Scan for the cell matching the given text and deliver its (x, y) coordinate at center. 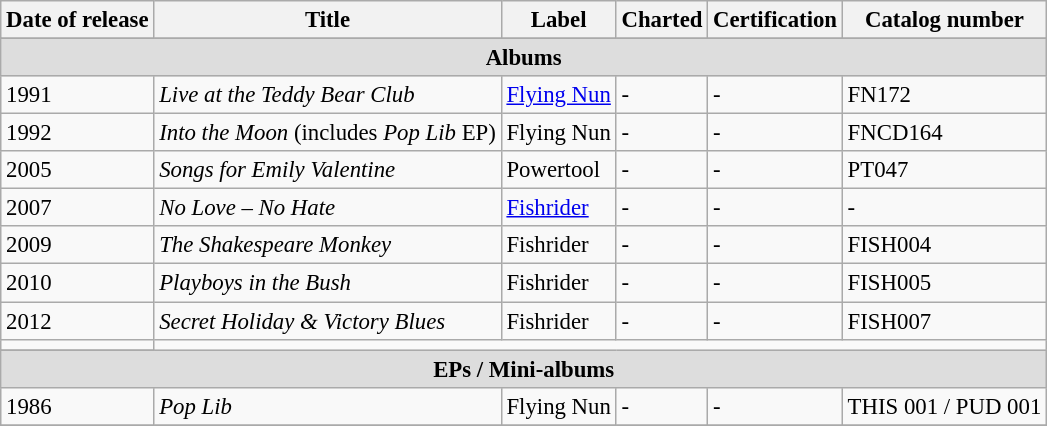
FISH007 (944, 321)
Certification (776, 20)
2007 (78, 208)
FISH004 (944, 245)
Label (558, 20)
Live at the Teddy Bear Club (328, 95)
FN172 (944, 95)
FNCD164 (944, 133)
Albums (524, 58)
2009 (78, 245)
1986 (78, 406)
Into the Moon (includes Pop Lib EP) (328, 133)
Date of release (78, 20)
1991 (78, 95)
1992 (78, 133)
PT047 (944, 170)
Title (328, 20)
Playboys in the Bush (328, 283)
Pop Lib (328, 406)
Charted (662, 20)
2005 (78, 170)
2010 (78, 283)
2012 (78, 321)
No Love – No Hate (328, 208)
FISH005 (944, 283)
Catalog number (944, 20)
Secret Holiday & Victory Blues (328, 321)
THIS 001 / PUD 001 (944, 406)
The Shakespeare Monkey (328, 245)
EPs / Mini-albums (524, 369)
Powertool (558, 170)
Songs for Emily Valentine (328, 170)
